Determine the [X, Y] coordinate at the center of the cell enclosing the given text.  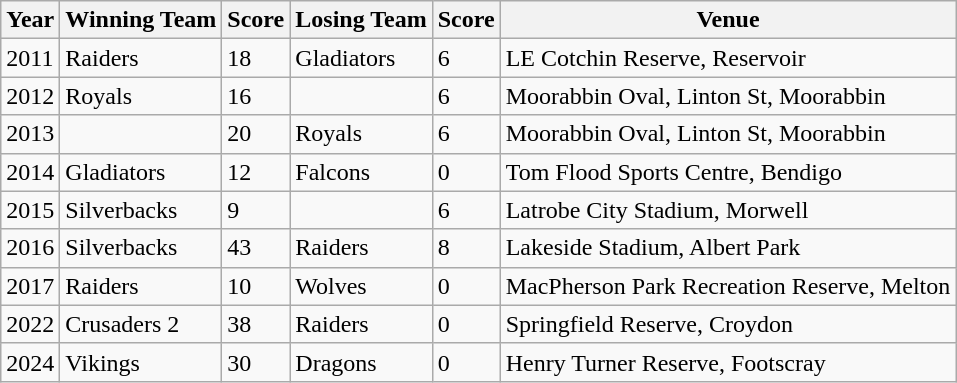
2015 [30, 210]
2024 [30, 362]
8 [466, 248]
9 [256, 210]
Henry Turner Reserve, Footscray [728, 362]
12 [256, 172]
Falcons [361, 172]
10 [256, 286]
2011 [30, 58]
38 [256, 324]
Dragons [361, 362]
MacPherson Park Recreation Reserve, Melton [728, 286]
Latrobe City Stadium, Morwell [728, 210]
2014 [30, 172]
Tom Flood Sports Centre, Bendigo [728, 172]
Wolves [361, 286]
30 [256, 362]
LE Cotchin Reserve, Reservoir [728, 58]
Venue [728, 20]
2016 [30, 248]
Crusaders 2 [141, 324]
43 [256, 248]
Year [30, 20]
16 [256, 96]
2012 [30, 96]
Winning Team [141, 20]
Vikings [141, 362]
2013 [30, 134]
20 [256, 134]
Springfield Reserve, Croydon [728, 324]
Losing Team [361, 20]
2017 [30, 286]
2022 [30, 324]
18 [256, 58]
Lakeside Stadium, Albert Park [728, 248]
